Identify which cell holds the provided text, then report its [x, y] central coordinate. 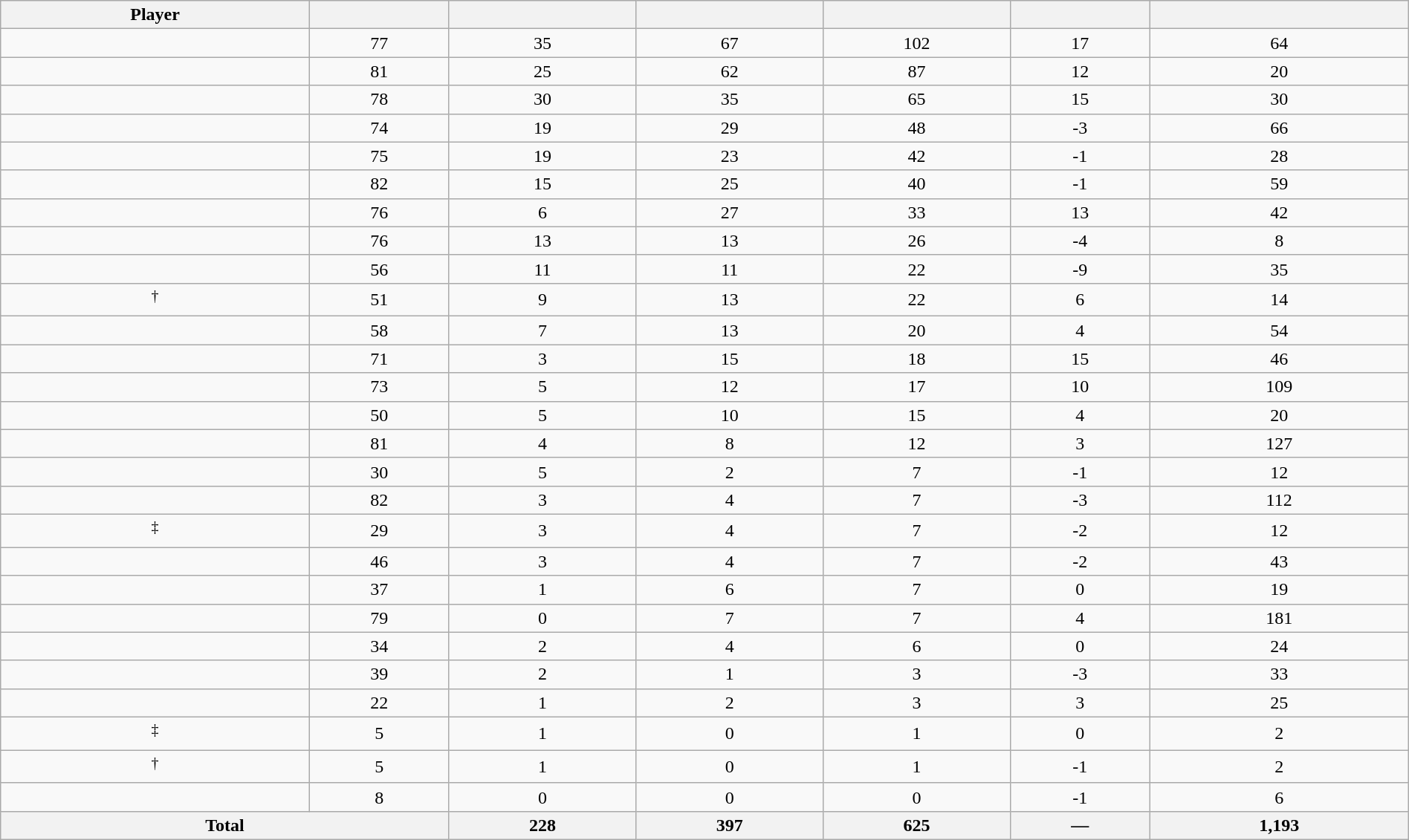
37 [379, 590]
43 [1279, 561]
65 [917, 100]
73 [379, 387]
56 [379, 269]
66 [1279, 128]
127 [1279, 443]
50 [379, 415]
64 [1279, 43]
181 [1279, 618]
27 [730, 212]
28 [1279, 156]
26 [917, 241]
54 [1279, 331]
87 [917, 71]
75 [379, 156]
67 [730, 43]
228 [542, 825]
625 [917, 825]
79 [379, 618]
74 [379, 128]
40 [917, 184]
24 [1279, 646]
71 [379, 359]
62 [730, 71]
14 [1279, 300]
Player [155, 15]
Total [224, 825]
109 [1279, 387]
39 [379, 674]
59 [1279, 184]
112 [1279, 500]
48 [917, 128]
77 [379, 43]
-4 [1080, 241]
58 [379, 331]
397 [730, 825]
102 [917, 43]
9 [542, 300]
— [1080, 825]
1,193 [1279, 825]
34 [379, 646]
18 [917, 359]
51 [379, 300]
-9 [1080, 269]
23 [730, 156]
78 [379, 100]
